Determine the (X, Y) coordinate at the center of the cell enclosing the given text.  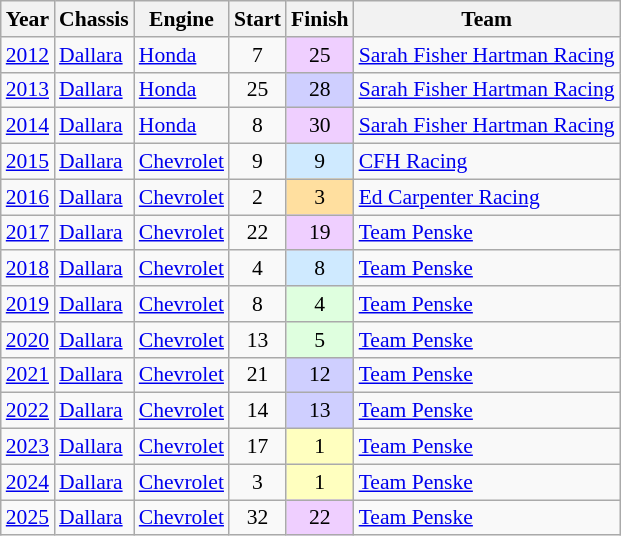
Engine (182, 19)
Chassis (94, 19)
Finish (320, 19)
14 (258, 411)
5 (320, 340)
2018 (28, 269)
2015 (28, 162)
17 (258, 447)
Start (258, 19)
2021 (28, 375)
30 (320, 126)
28 (320, 90)
2023 (28, 447)
Team (487, 19)
2014 (28, 126)
2024 (28, 482)
Year (28, 19)
2022 (28, 411)
2017 (28, 233)
21 (258, 375)
32 (258, 518)
7 (258, 55)
2013 (28, 90)
12 (320, 375)
19 (320, 233)
2016 (28, 197)
2 (258, 197)
Ed Carpenter Racing (487, 197)
2019 (28, 304)
2025 (28, 518)
CFH Racing (487, 162)
2012 (28, 55)
2020 (28, 340)
